Detect which cell encompasses the target text, then output its [x, y] center coordinate. 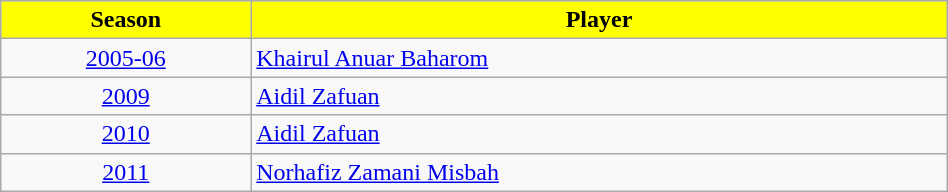
Player [599, 20]
Khairul Anuar Baharom [599, 58]
2005-06 [126, 58]
2009 [126, 96]
2010 [126, 134]
2011 [126, 172]
Norhafiz Zamani Misbah [599, 172]
Season [126, 20]
